Output the [x, y] coordinate of the center of the cell containing the given text.  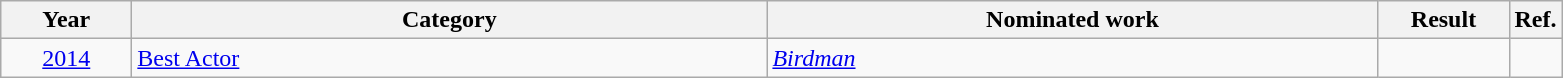
Year [66, 20]
Birdman [1072, 58]
Nominated work [1072, 20]
2014 [66, 58]
Best Actor [450, 58]
Category [450, 20]
Result [1444, 20]
Ref. [1536, 20]
